Identify which cell holds the provided text, then report its [X, Y] central coordinate. 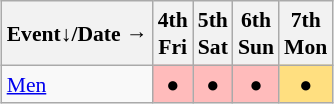
5thSat [213, 33]
Men [78, 84]
4thFri [173, 33]
Event↓/Date → [78, 33]
6thSun [256, 33]
7thMon [306, 33]
